Provide the (x, y) coordinate of the cell's center where the given text is located.  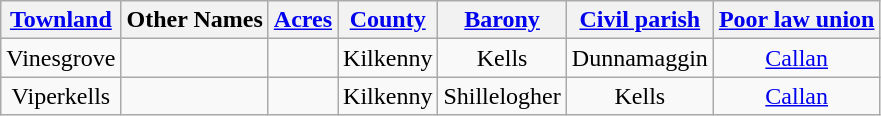
Shillelogher (502, 96)
Poor law union (796, 20)
Acres (302, 20)
Viperkells (61, 96)
Townland (61, 20)
Barony (502, 20)
Dunnamaggin (640, 58)
Other Names (194, 20)
County (388, 20)
Vinesgrove (61, 58)
Civil parish (640, 20)
